Determine the [x, y] coordinate at the center of the cell enclosing the given text.  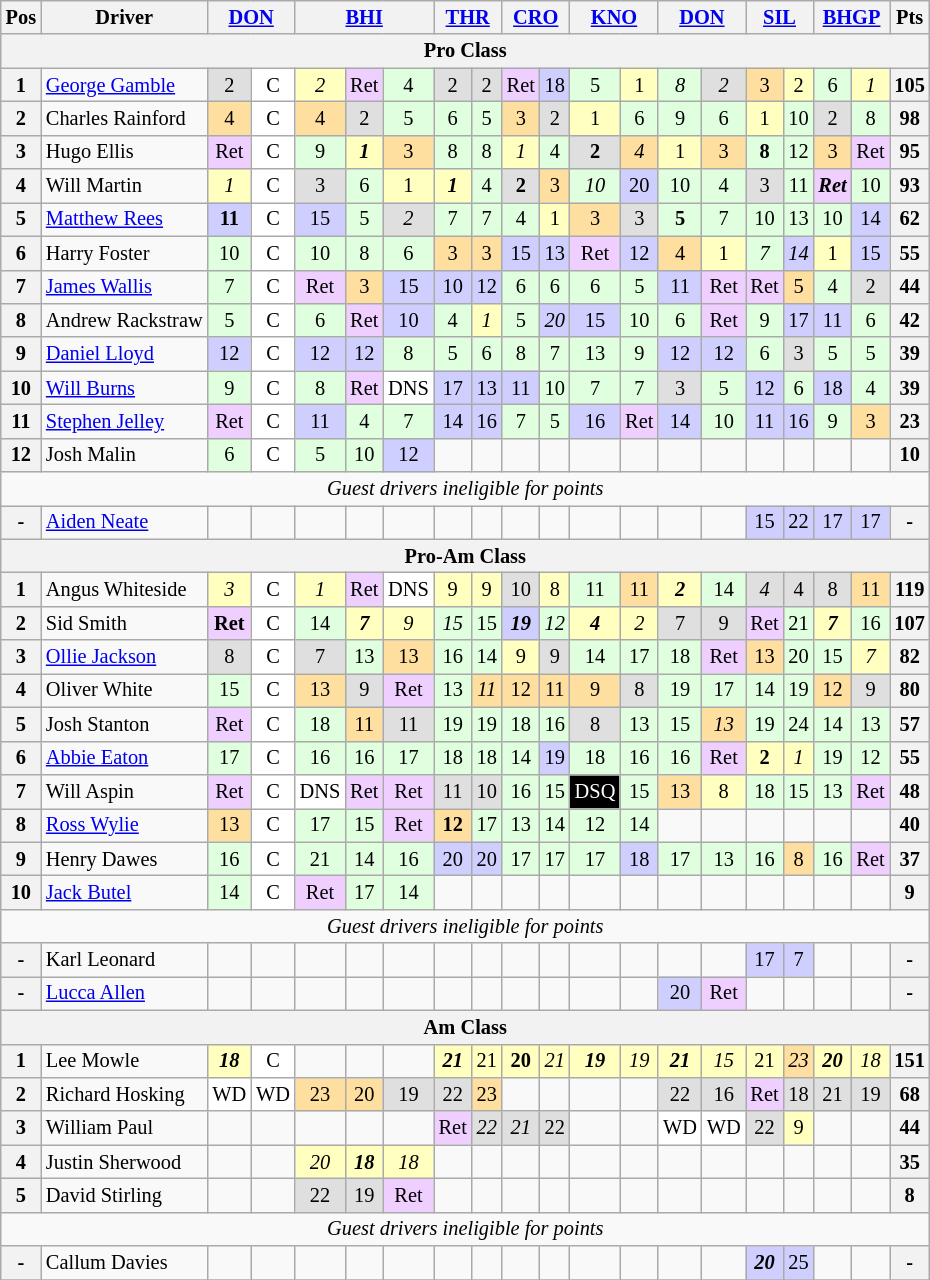
Jack Butel [124, 892]
Pro-Am Class [466, 556]
DSQ [595, 791]
Pos [21, 17]
Pro Class [466, 51]
James Wallis [124, 287]
Richard Hosking [124, 1094]
82 [910, 657]
42 [910, 320]
Sid Smith [124, 623]
Daniel Lloyd [124, 354]
Andrew Rackstraw [124, 320]
George Gamble [124, 85]
119 [910, 589]
William Paul [124, 1128]
Josh Malin [124, 455]
Abbie Eaton [124, 758]
Will Burns [124, 388]
93 [910, 186]
Matthew Rees [124, 219]
Stephen Jelley [124, 421]
25 [798, 1263]
Lee Mowle [124, 1061]
Karl Leonard [124, 960]
57 [910, 724]
62 [910, 219]
Ross Wylie [124, 825]
Ollie Jackson [124, 657]
Josh Stanton [124, 724]
David Stirling [124, 1195]
151 [910, 1061]
KNO [614, 17]
Will Aspin [124, 791]
Henry Dawes [124, 859]
SIL [780, 17]
Justin Sherwood [124, 1162]
105 [910, 85]
37 [910, 859]
Aiden Neate [124, 522]
Am Class [466, 1027]
40 [910, 825]
CRO [536, 17]
68 [910, 1094]
Callum Davies [124, 1263]
35 [910, 1162]
24 [798, 724]
Harry Foster [124, 253]
Angus Whiteside [124, 589]
Lucca Allen [124, 993]
Pts [910, 17]
Charles Rainford [124, 118]
Will Martin [124, 186]
Oliver White [124, 690]
98 [910, 118]
BHI [364, 17]
80 [910, 690]
107 [910, 623]
THR [468, 17]
48 [910, 791]
Hugo Ellis [124, 152]
BHGP [852, 17]
Driver [124, 17]
95 [910, 152]
